Detect which cell encompasses the target text, then output its [x, y] center coordinate. 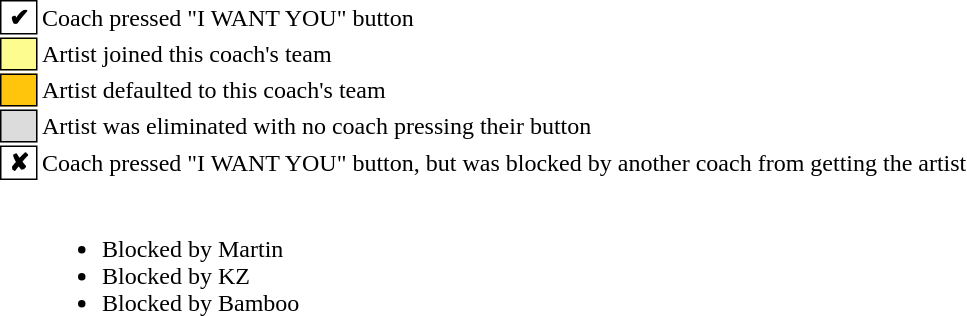
✔ [19, 17]
✘ [19, 163]
Artist joined this coach's team [504, 54]
Artist was eliminated with no coach pressing their button [504, 126]
Coach pressed "I WANT YOU" button [504, 17]
Artist defaulted to this coach's team [504, 90]
Coach pressed "I WANT YOU" button, but was blocked by another coach from getting the artist [504, 163]
